For the text-containing cell, return its midpoint in [X, Y] coordinate format. 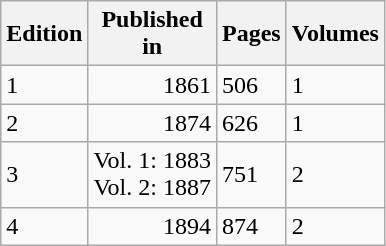
Vol. 1: 1883Vol. 2: 1887 [152, 174]
Edition [44, 34]
1861 [152, 85]
4 [44, 226]
506 [251, 85]
Pages [251, 34]
Published in [152, 34]
1874 [152, 123]
751 [251, 174]
874 [251, 226]
1894 [152, 226]
Volumes [335, 34]
3 [44, 174]
626 [251, 123]
